Determine the [X, Y] coordinate at the center of the cell enclosing the given text.  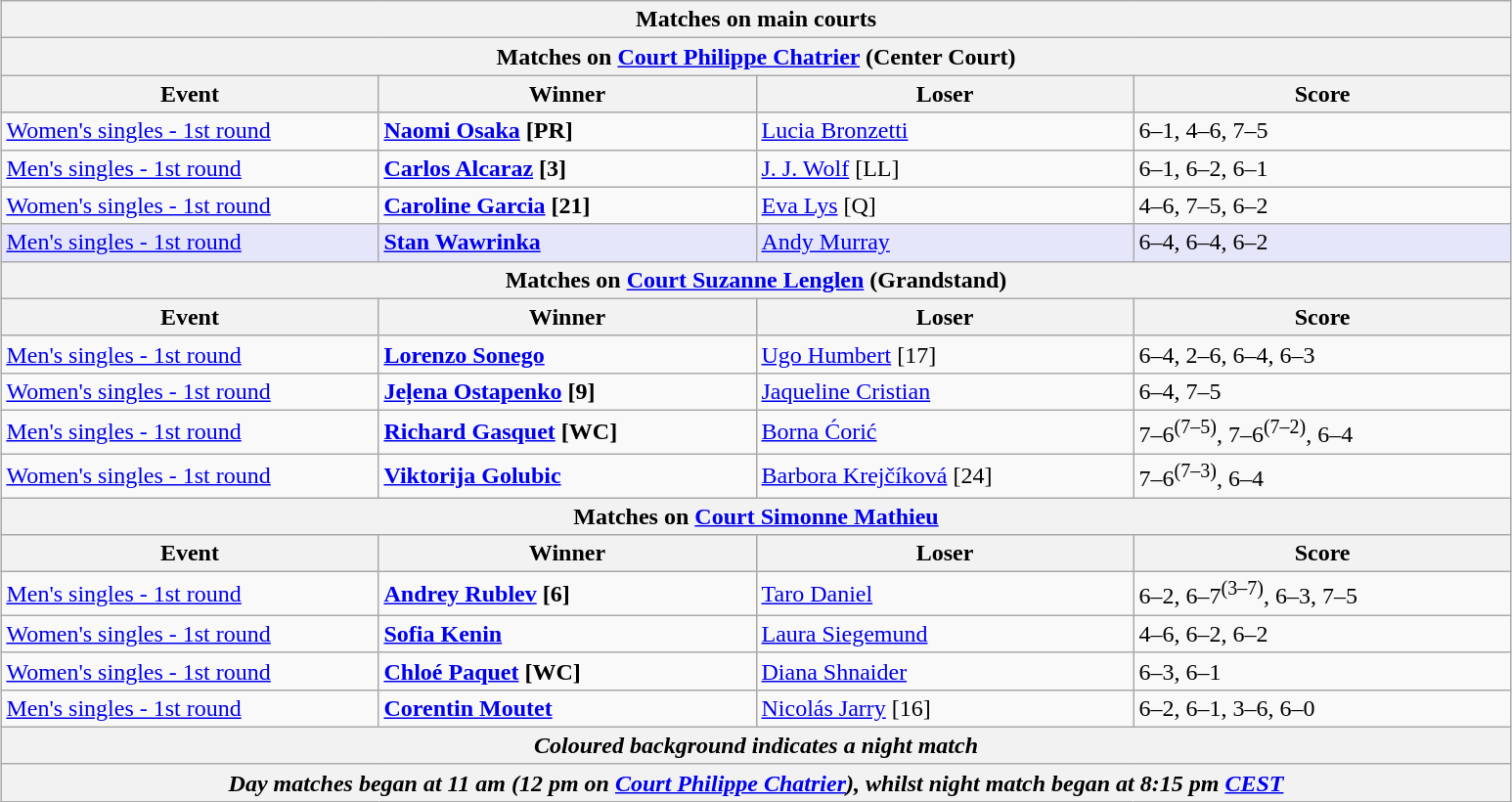
6–4, 6–4, 6–2 [1322, 243]
7–6(7–5), 7–6(7–2), 6–4 [1322, 432]
Jeļena Ostapenko [9] [567, 391]
Barbora Krejčíková [24] [945, 475]
6–1, 4–6, 7–5 [1322, 131]
Lucia Bronzetti [945, 131]
Viktorija Golubic [567, 475]
Matches on Court Suzanne Lenglen (Grandstand) [756, 280]
Caroline Garcia [21] [567, 205]
Ugo Humbert [17] [945, 354]
J. J. Wolf [LL] [945, 168]
6–2, 6–1, 3–6, 6–0 [1322, 708]
Matches on Court Simonne Mathieu [756, 516]
Matches on Court Philippe Chatrier (Center Court) [756, 57]
Laura Siegemund [945, 634]
4–6, 7–5, 6–2 [1322, 205]
Eva Lys [Q] [945, 205]
Matches on main courts [756, 20]
Nicolás Jarry [16] [945, 708]
Corentin Moutet [567, 708]
Andrey Rublev [6] [567, 595]
Naomi Osaka [PR] [567, 131]
Lorenzo Sonego [567, 354]
4–6, 6–2, 6–2 [1322, 634]
Sofia Kenin [567, 634]
Jaqueline Cristian [945, 391]
Taro Daniel [945, 595]
Chloé Paquet [WC] [567, 671]
6–4, 2–6, 6–4, 6–3 [1322, 354]
Borna Ćorić [945, 432]
6–2, 6–7(3–7), 6–3, 7–5 [1322, 595]
Andy Murray [945, 243]
Coloured background indicates a night match [756, 745]
6–1, 6–2, 6–1 [1322, 168]
Day matches began at 11 am (12 pm on Court Philippe Chatrier), whilst night match began at 8:15 pm CEST [756, 782]
Stan Wawrinka [567, 243]
6–4, 7–5 [1322, 391]
Carlos Alcaraz [3] [567, 168]
Richard Gasquet [WC] [567, 432]
Diana Shnaider [945, 671]
7–6(7–3), 6–4 [1322, 475]
6–3, 6–1 [1322, 671]
